Scan for the cell matching the given text and deliver its [X, Y] coordinate at center. 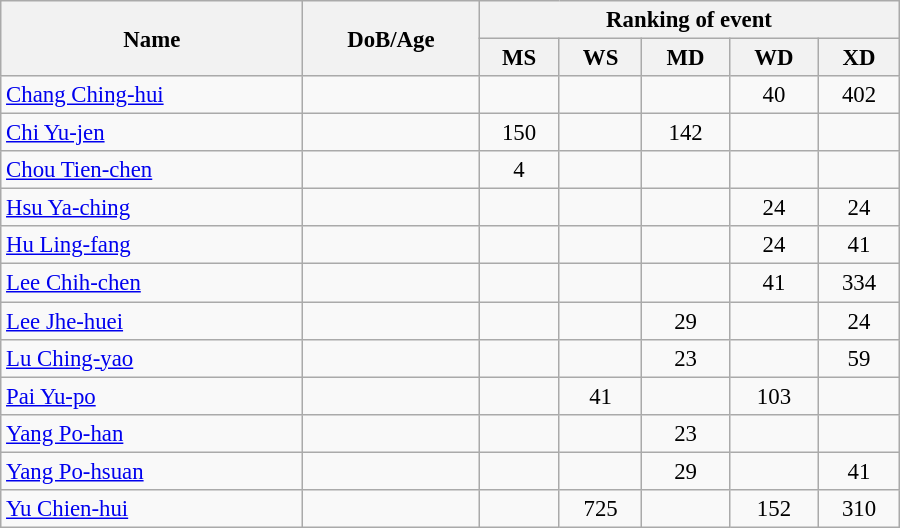
Yang Po-han [152, 433]
152 [774, 509]
Yu Chien-hui [152, 509]
MD [686, 58]
Lee Chih-chen [152, 283]
310 [860, 509]
Yang Po-hsuan [152, 471]
Chi Yu-jen [152, 133]
XD [860, 58]
402 [860, 95]
Name [152, 38]
142 [686, 133]
40 [774, 95]
334 [860, 283]
Ranking of event [689, 20]
Pai Yu-po [152, 396]
4 [519, 170]
WS [600, 58]
Hu Ling-fang [152, 245]
Chou Tien-chen [152, 170]
DoB/Age [391, 38]
150 [519, 133]
725 [600, 509]
WD [774, 58]
Lu Ching-yao [152, 358]
59 [860, 358]
Hsu Ya-ching [152, 208]
MS [519, 58]
Lee Jhe-huei [152, 321]
103 [774, 396]
Chang Ching-hui [152, 95]
